Output the (x, y) coordinate of the center of the cell containing the given text.  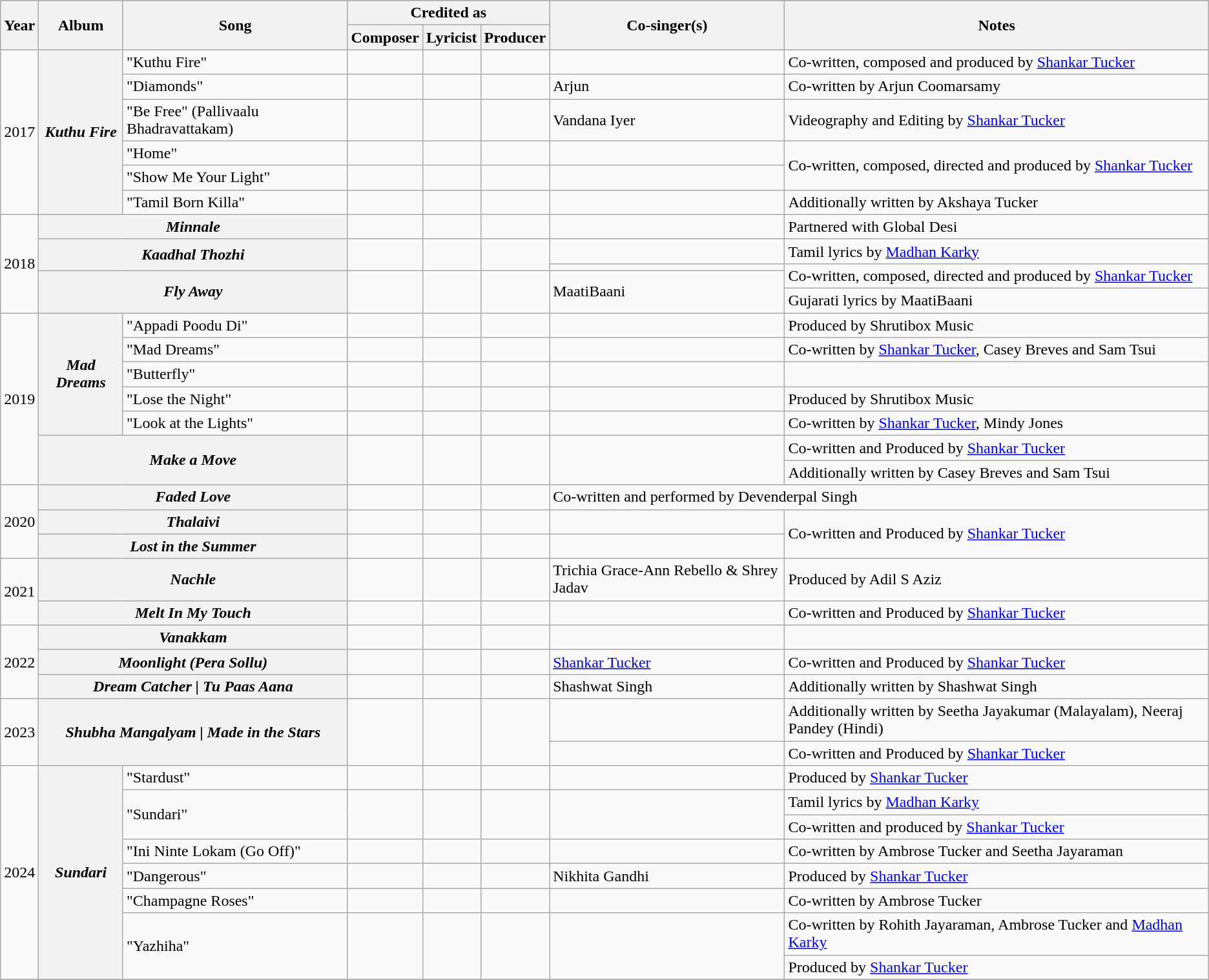
"Be Free" (Pallivaalu Bhadravattakam) (235, 120)
2019 (19, 398)
Co-written by Ambrose Tucker and Seetha Jayaraman (997, 852)
Shashwat Singh (667, 686)
Mad Dreams (81, 374)
MaatiBaani (667, 292)
Kaadhal Thozhi (193, 254)
"Diamonds" (235, 87)
Minnale (193, 227)
Additionally written by Shashwat Singh (997, 686)
Partnered with Global Desi (997, 227)
Arjun (667, 87)
Melt In My Touch (193, 613)
Co-written and performed by Devenderpal Singh (880, 497)
Make a Move (193, 460)
2022 (19, 662)
Thalaivi (193, 522)
Song (235, 25)
"Appadi Poodu Di" (235, 325)
"Stardust" (235, 778)
Nachle (193, 580)
Trichia Grace-Ann Rebello & Shrey Jadav (667, 580)
Co-written by Rohith Jayaraman, Ambrose Tucker and Madhan Karky (997, 934)
Videography and Editing by Shankar Tucker (997, 120)
"Ini Ninte Lokam (Go Off)" (235, 852)
"Champagne Roses" (235, 901)
"Kuthu Fire" (235, 62)
Lyricist (451, 37)
Additionally written by Casey Breves and Sam Tsui (997, 473)
Sundari (81, 873)
Co-written and produced by Shankar Tucker (997, 827)
2021 (19, 591)
Nikhita Gandhi (667, 876)
"Mad Dreams" (235, 350)
Shubha Mangalyam | Made in the Stars (193, 732)
Co-written by Shankar Tucker, Mindy Jones (997, 424)
"Butterfly" (235, 374)
Year (19, 25)
Co-written by Arjun Coomarsamy (997, 87)
Lost in the Summer (193, 546)
"Dangerous" (235, 876)
2024 (19, 873)
Additionally written by Seetha Jayakumar (Malayalam), Neeraj Pandey (Hindi) (997, 719)
"Sundari" (235, 815)
Moonlight (Pera Sollu) (193, 662)
2020 (19, 522)
Composer (385, 37)
Faded Love (193, 497)
Gujarati lyrics by MaatiBaani (997, 300)
Notes (997, 25)
"Lose the Night" (235, 399)
Co-singer(s) (667, 25)
2017 (19, 132)
2023 (19, 732)
Additionally written by Akshaya Tucker (997, 202)
"Show Me Your Light" (235, 178)
Credited as (448, 13)
Produced by Adil S Aziz (997, 580)
"Tamil Born Killa" (235, 202)
Vandana Iyer (667, 120)
Producer (515, 37)
Fly Away (193, 292)
Co-written by Ambrose Tucker (997, 901)
"Yazhiha" (235, 946)
Album (81, 25)
Shankar Tucker (667, 662)
Dream Catcher | Tu Paas Aana (193, 686)
Kuthu Fire (81, 132)
"Look at the Lights" (235, 424)
Vanakkam (193, 637)
Co-written by Shankar Tucker, Casey Breves and Sam Tsui (997, 350)
2018 (19, 263)
Co-written, composed and produced by Shankar Tucker (997, 62)
"Home" (235, 153)
